From the cell containing the given text, extract its center point as (x, y) coordinate. 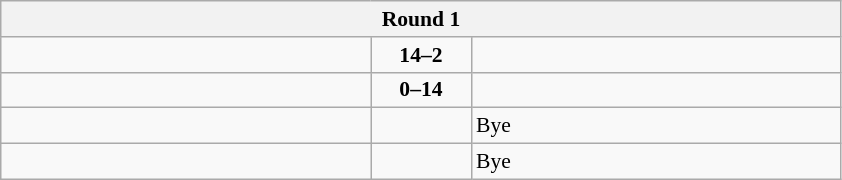
14–2 (421, 55)
0–14 (421, 90)
Round 1 (421, 19)
